Extract the [x, y] coordinate from the center of the cell holding the provided text.  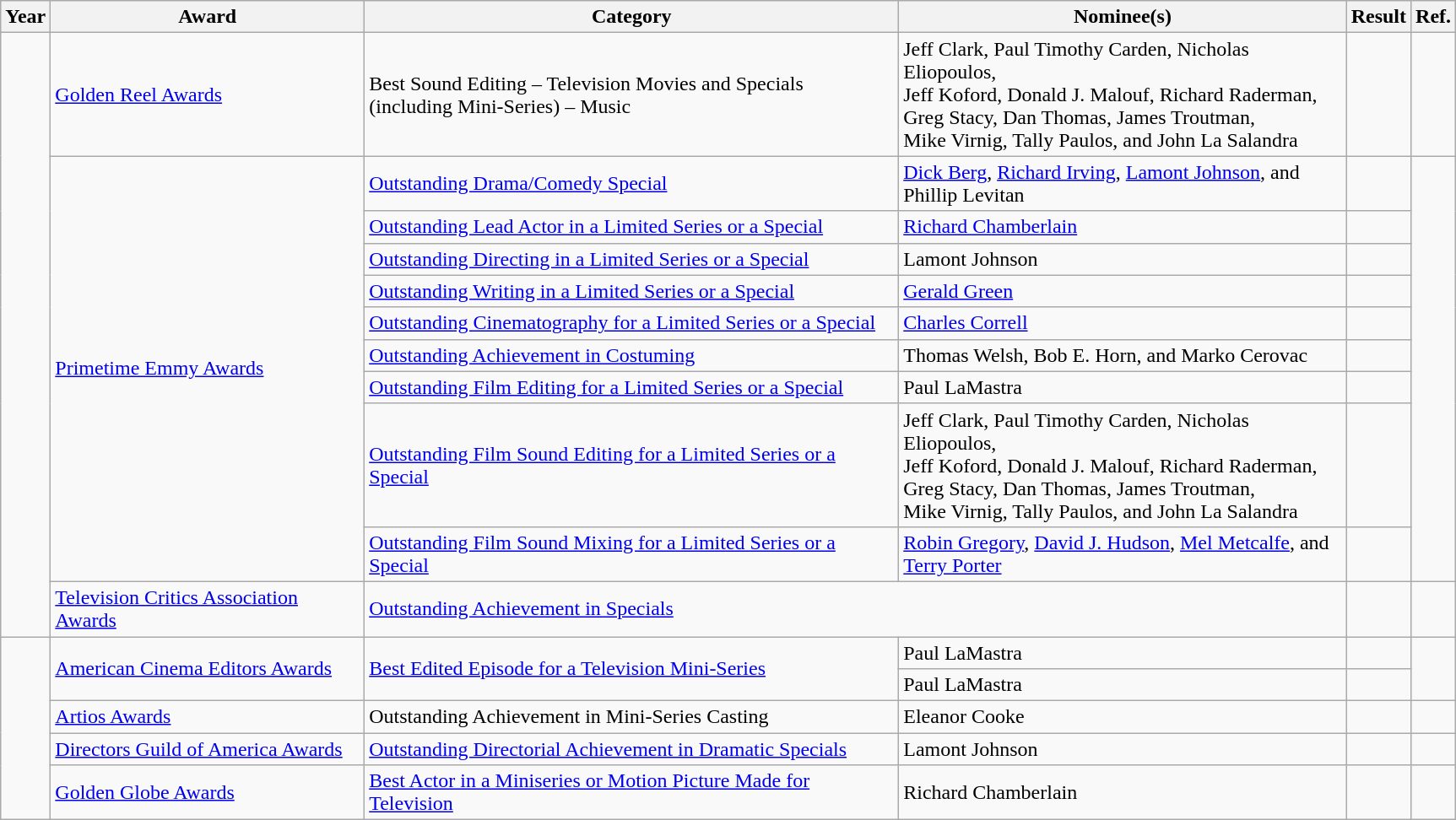
Outstanding Drama/Comedy Special [631, 184]
Award [208, 17]
Charles Correll [1123, 323]
Ref. [1433, 17]
Outstanding Directing in a Limited Series or a Special [631, 259]
Directors Guild of America Awards [208, 749]
Gerald Green [1123, 291]
Outstanding Achievement in Costuming [631, 355]
Outstanding Cinematography for a Limited Series or a Special [631, 323]
Robin Gregory, David J. Hudson, Mel Metcalfe, and Terry Porter [1123, 553]
Outstanding Writing in a Limited Series or a Special [631, 291]
Outstanding Achievement in Specials [856, 609]
Outstanding Lead Actor in a Limited Series or a Special [631, 227]
Thomas Welsh, Bob E. Horn, and Marko Cerovac [1123, 355]
Nominee(s) [1123, 17]
Result [1378, 17]
Outstanding Film Sound Editing for a Limited Series or a Special [631, 465]
Primetime Emmy Awards [208, 370]
Outstanding Achievement in Mini-Series Casting [631, 717]
Best Actor in a Miniseries or Motion Picture Made for Television [631, 793]
Dick Berg, Richard Irving, Lamont Johnson, and Phillip Levitan [1123, 184]
Outstanding Film Sound Mixing for a Limited Series or a Special [631, 553]
Golden Reel Awards [208, 94]
Outstanding Film Editing for a Limited Series or a Special [631, 387]
Best Edited Episode for a Television Mini-Series [631, 668]
Golden Globe Awards [208, 793]
American Cinema Editors Awards [208, 668]
Outstanding Directorial Achievement in Dramatic Specials [631, 749]
Eleanor Cooke [1123, 717]
Television Critics Association Awards [208, 609]
Category [631, 17]
Year [25, 17]
Best Sound Editing – Television Movies and Specials (including Mini-Series) – Music [631, 94]
Artios Awards [208, 717]
